Capture the cell that displays the provided text and extract its [x, y] central coordinate. 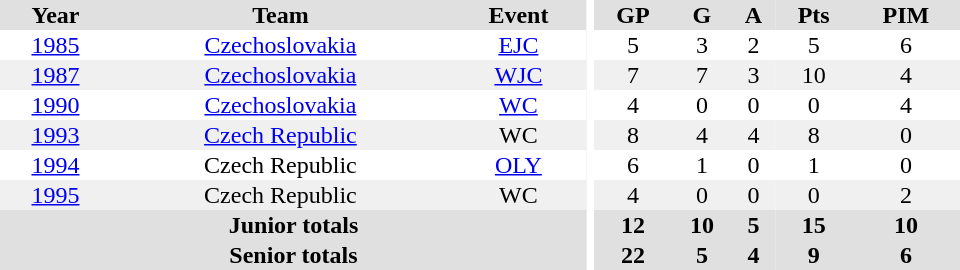
WJC [518, 75]
Team [280, 15]
1985 [56, 45]
PIM [906, 15]
1990 [56, 105]
1995 [56, 195]
Event [518, 15]
Junior totals [294, 225]
GP [632, 15]
1994 [56, 165]
Senior totals [294, 255]
15 [814, 225]
Year [56, 15]
9 [814, 255]
1987 [56, 75]
A [753, 15]
G [702, 15]
Pts [814, 15]
1993 [56, 135]
12 [632, 225]
EJC [518, 45]
22 [632, 255]
OLY [518, 165]
